Provide the (X, Y) coordinate of the cell's center where the given text is located.  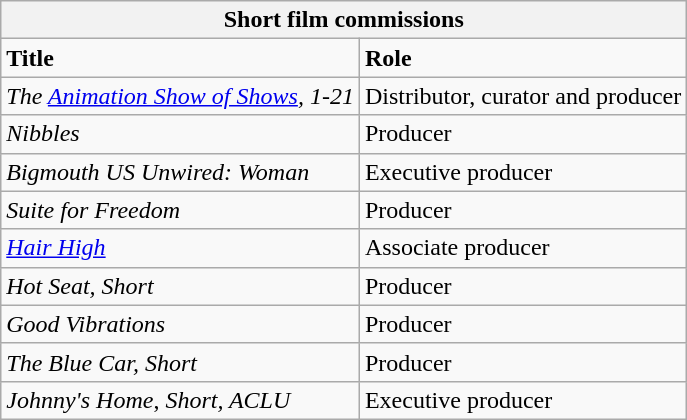
The Animation Show of Shows, 1-21 (180, 96)
Associate producer (522, 248)
The Blue Car, Short (180, 362)
Johnny's Home, Short, ACLU (180, 400)
Good Vibrations (180, 324)
Title (180, 58)
Suite for Freedom (180, 210)
Role (522, 58)
Distributor, curator and producer (522, 96)
Nibbles (180, 134)
Hot Seat, Short (180, 286)
Bigmouth US Unwired: Woman (180, 172)
Short film commissions (344, 20)
Hair High (180, 248)
